Pinpoint the cell where the given text exists, returning its [X, Y] midpoint coordinate. 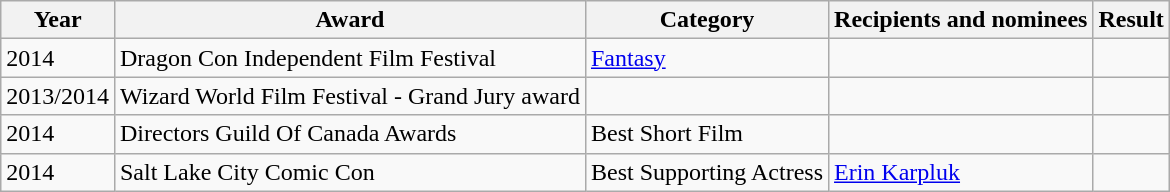
2013/2014 [58, 96]
Award [350, 20]
Best Supporting Actress [706, 172]
Category [706, 20]
Result [1131, 20]
Wizard World Film Festival - Grand Jury award [350, 96]
Salt Lake City Comic Con [350, 172]
Directors Guild Of Canada Awards [350, 134]
Dragon Con Independent Film Festival [350, 58]
Erin Karpluk [961, 172]
Fantasy [706, 58]
Recipients and nominees [961, 20]
Best Short Film [706, 134]
Year [58, 20]
